From the cell containing the given text, extract its center point as [x, y] coordinate. 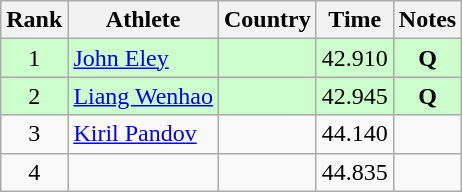
44.835 [354, 172]
42.910 [354, 58]
Kiril Pandov [144, 134]
Time [354, 20]
4 [34, 172]
John Eley [144, 58]
42.945 [354, 96]
44.140 [354, 134]
Country [268, 20]
Athlete [144, 20]
2 [34, 96]
3 [34, 134]
Notes [427, 20]
Liang Wenhao [144, 96]
Rank [34, 20]
1 [34, 58]
